Extract the [x, y] coordinate from the center of the cell holding the provided text.  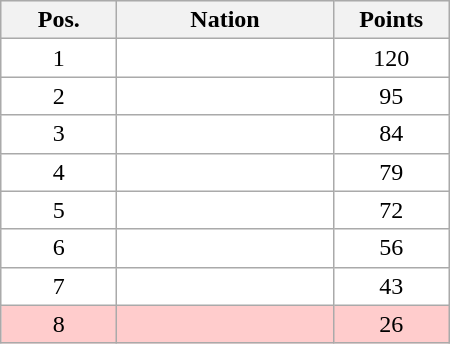
26 [391, 324]
Pos. [59, 20]
4 [59, 172]
Nation [225, 20]
2 [59, 96]
95 [391, 96]
5 [59, 210]
6 [59, 248]
3 [59, 134]
Points [391, 20]
120 [391, 58]
79 [391, 172]
8 [59, 324]
56 [391, 248]
43 [391, 286]
84 [391, 134]
72 [391, 210]
1 [59, 58]
7 [59, 286]
